Identify which cell holds the provided text, then report its [x, y] central coordinate. 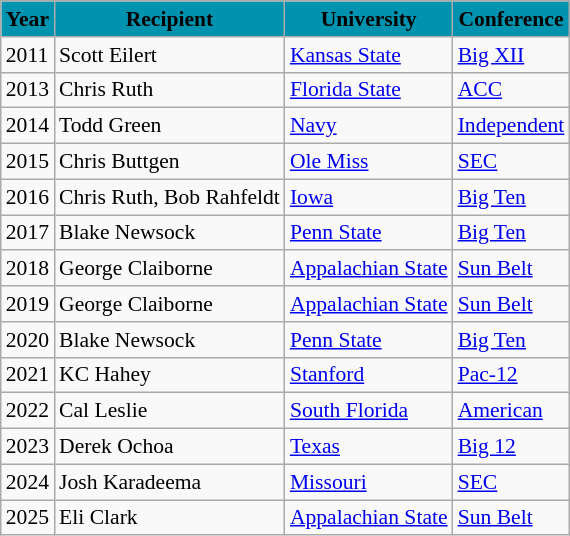
Kansas State [369, 55]
2020 [28, 340]
Scott Eilert [170, 55]
2022 [28, 411]
2017 [28, 233]
South Florida [369, 411]
American [512, 411]
Cal Leslie [170, 411]
2024 [28, 482]
2019 [28, 304]
2021 [28, 375]
Conference [512, 19]
Navy [369, 126]
2015 [28, 162]
2023 [28, 447]
Missouri [369, 482]
Chris Ruth [170, 90]
Stanford [369, 375]
Ole Miss [369, 162]
Pac-12 [512, 375]
Derek Ochoa [170, 447]
Chris Ruth, Bob Rahfeldt [170, 197]
University [369, 19]
Florida State [369, 90]
Texas [369, 447]
Chris Buttgen [170, 162]
Big 12 [512, 447]
Year [28, 19]
Recipient [170, 19]
KC Hahey [170, 375]
2016 [28, 197]
2018 [28, 269]
2013 [28, 90]
Eli Clark [170, 518]
Independent [512, 126]
2011 [28, 55]
Big XII [512, 55]
ACC [512, 90]
2014 [28, 126]
2025 [28, 518]
Iowa [369, 197]
Todd Green [170, 126]
Josh Karadeema [170, 482]
